Find where the given text appears and provide that cell's center as (X, Y) coordinate. 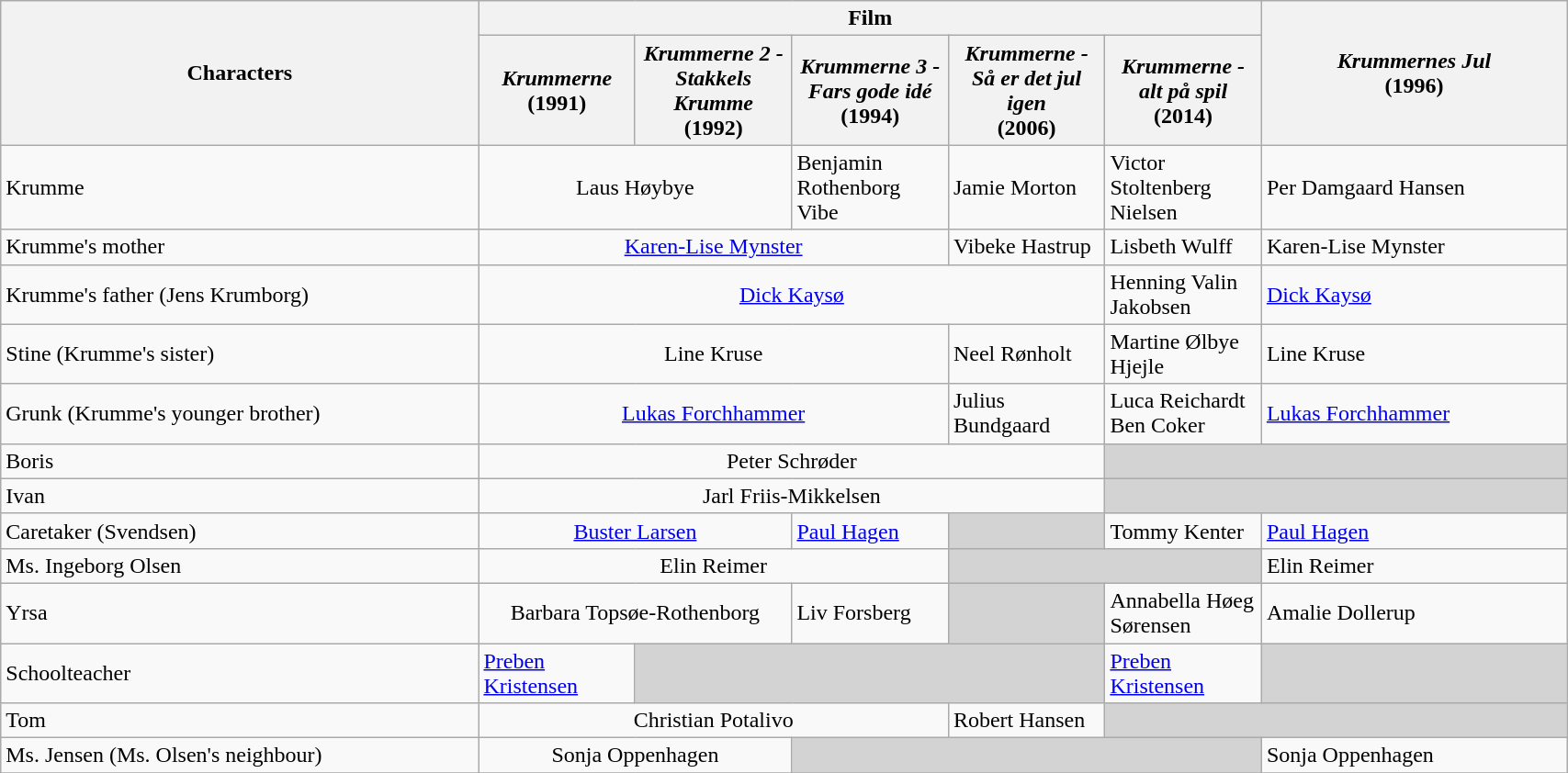
Per Damgaard Hansen (1414, 187)
Krumme (240, 187)
Christian Potalivo (713, 721)
Amalie Dollerup (1414, 613)
Vibeke Hastrup (1026, 247)
Henning Valin Jakobsen (1183, 294)
Characters (240, 73)
Annabella Høeg Sørensen (1183, 613)
Robert Hansen (1026, 721)
Peter Schrøder (792, 461)
Krummerne 2 - Stakkels Krumme (1992) (713, 90)
Film (870, 18)
Neel Rønholt (1026, 354)
Martine Ølbye Hjejle (1183, 354)
Schoolteacher (240, 672)
Yrsa (240, 613)
Julius Bundgaard (1026, 413)
Laus Høybye (636, 187)
Tommy Kenter (1183, 531)
Liv Forsberg (870, 613)
Benjamin Rothenborg Vibe (870, 187)
Krumme's father (Jens Krumborg) (240, 294)
Ivan (240, 496)
Tom (240, 721)
Buster Larsen (636, 531)
Krumme's mother (240, 247)
Barbara Topsøe-Rothenborg (636, 613)
Boris (240, 461)
Jarl Friis-Mikkelsen (792, 496)
Luca Reichardt Ben Coker (1183, 413)
Grunk (Krumme's younger brother) (240, 413)
Krummerne 3 - Fars gode idé (1994) (870, 90)
Stine (Krumme's sister) (240, 354)
Krummerne - alt på spil (2014) (1183, 90)
Caretaker (Svendsen) (240, 531)
Ms. Ingeborg Olsen (240, 566)
Krummerne - Så er det jul igen (2006) (1026, 90)
Krummerne (1991) (557, 90)
Ms. Jensen (Ms. Olsen's neighbour) (240, 756)
Krummernes Jul (1996) (1414, 73)
Victor Stoltenberg Nielsen (1183, 187)
Jamie Morton (1026, 187)
Lisbeth Wulff (1183, 247)
